Search for the cell housing the specified text and yield its (X, Y) center coordinate. 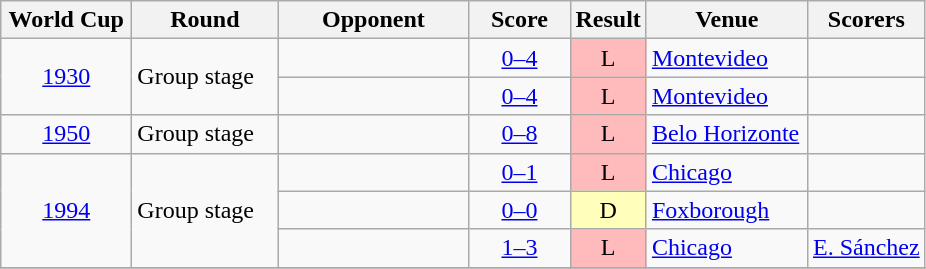
Result (608, 20)
E. Sánchez (866, 248)
Opponent (374, 20)
Belo Horizonte (726, 134)
Foxborough (726, 210)
Round (205, 20)
1–3 (520, 248)
1930 (66, 77)
0–0 (520, 210)
D (608, 210)
0–8 (520, 134)
1994 (66, 210)
Score (520, 20)
0–1 (520, 172)
Scorers (866, 20)
1950 (66, 134)
World Cup (66, 20)
Venue (726, 20)
